For the text-containing cell, return its midpoint in (x, y) coordinate format. 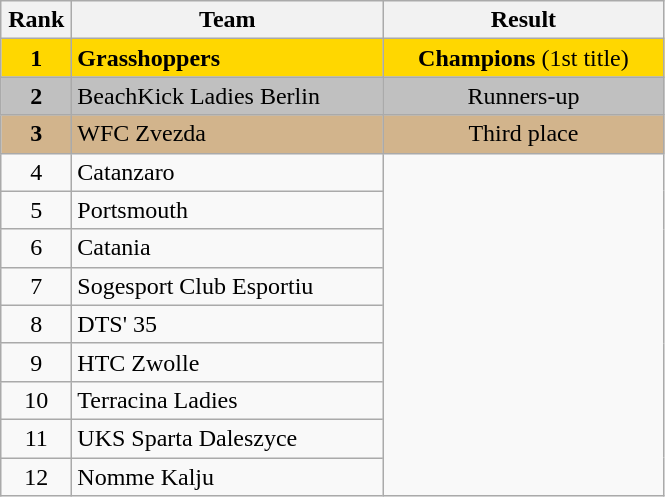
BeachKick Ladies Berlin (228, 96)
WFC Zvezda (228, 134)
UKS Sparta Daleszyce (228, 438)
HTC Zwolle (228, 362)
Terracina Ladies (228, 400)
Nomme Kalju (228, 477)
6 (36, 248)
Runners-up (524, 96)
7 (36, 286)
DTS' 35 (228, 324)
8 (36, 324)
Grasshoppers (228, 58)
5 (36, 210)
Third place (524, 134)
2 (36, 96)
10 (36, 400)
Sogesport Club Esportiu (228, 286)
Portsmouth (228, 210)
Catanzaro (228, 172)
Team (228, 20)
Champions (1st title) (524, 58)
9 (36, 362)
Result (524, 20)
4 (36, 172)
1 (36, 58)
12 (36, 477)
Catania (228, 248)
Rank (36, 20)
3 (36, 134)
11 (36, 438)
